Extract the (x, y) coordinate from the center of the cell holding the provided text.  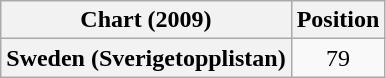
Sweden (Sverigetopplistan) (146, 58)
Position (338, 20)
Chart (2009) (146, 20)
79 (338, 58)
